Detect which cell encompasses the target text, then output its [x, y] center coordinate. 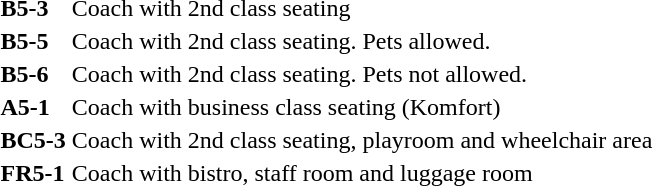
Coach with 2nd class seating. Pets allowed. [362, 41]
Coach with business class seating (Komfort) [362, 107]
Coach with 2nd class seating. Pets not allowed. [362, 74]
Coach with 2nd class seating, playroom and wheelchair area [362, 140]
